Search for the cell housing the specified text and yield its (x, y) center coordinate. 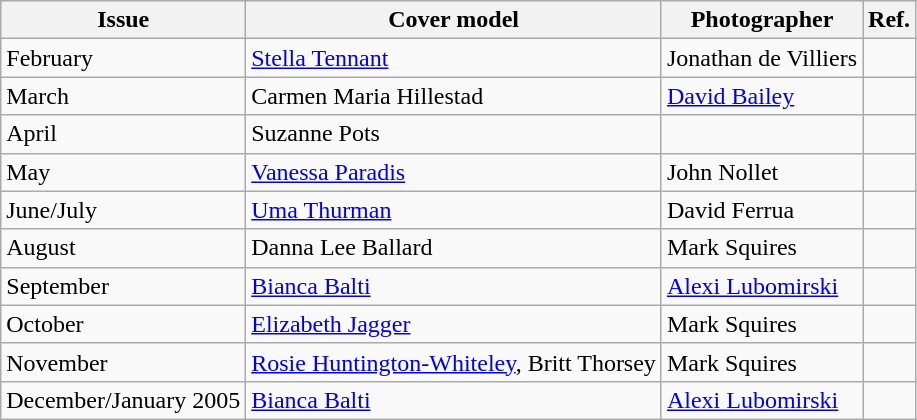
May (124, 172)
Carmen Maria Hillestad (454, 96)
Suzanne Pots (454, 134)
April (124, 134)
Uma Thurman (454, 210)
Cover model (454, 20)
David Bailey (762, 96)
October (124, 324)
David Ferrua (762, 210)
August (124, 248)
Jonathan de Villiers (762, 58)
Photographer (762, 20)
March (124, 96)
Vanessa Paradis (454, 172)
Danna Lee Ballard (454, 248)
Rosie Huntington-Whiteley, Britt Thorsey (454, 362)
John Nollet (762, 172)
Elizabeth Jagger (454, 324)
Stella Tennant (454, 58)
June/July (124, 210)
November (124, 362)
September (124, 286)
December/January 2005 (124, 400)
Ref. (890, 20)
February (124, 58)
Issue (124, 20)
